Return (X, Y) of the center of cell containing provided text 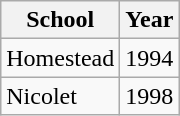
Year (150, 20)
School (60, 20)
Nicolet (60, 96)
Homestead (60, 58)
1994 (150, 58)
1998 (150, 96)
